Locate the cell with the specified text and output its (x, y) center coordinate. 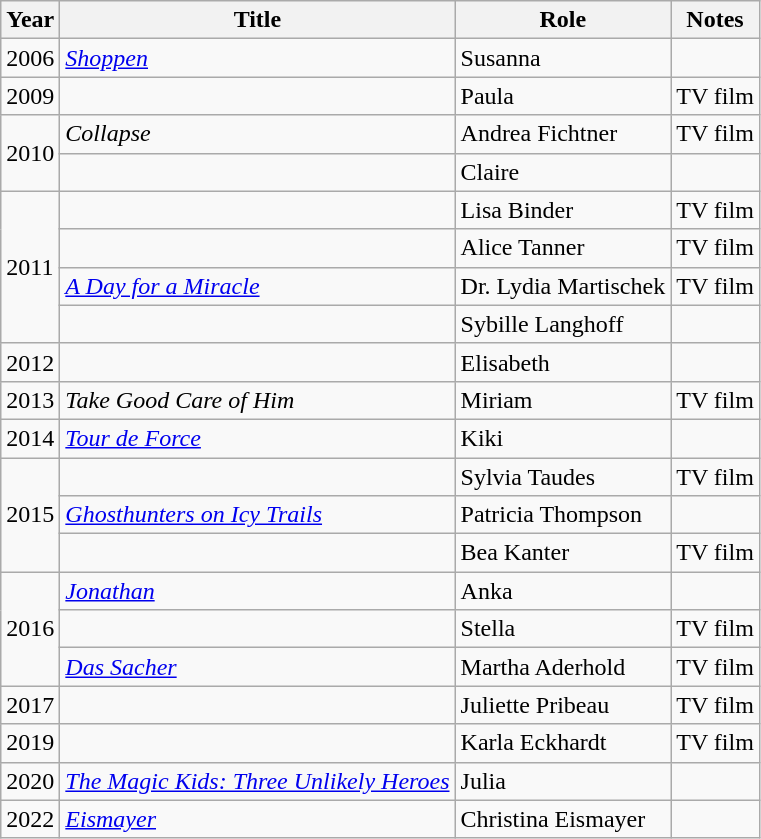
Andrea Fichtner (563, 134)
2022 (30, 819)
Kiki (563, 438)
2012 (30, 362)
2015 (30, 515)
The Magic Kids: Three Unlikely Heroes (258, 781)
Title (258, 20)
2011 (30, 267)
Take Good Care of Him (258, 400)
2017 (30, 705)
2013 (30, 400)
Patricia Thompson (563, 515)
Dr. Lydia Martischek (563, 286)
Tour de Force (258, 438)
Sybille Langhoff (563, 324)
Alice Tanner (563, 248)
Paula (563, 96)
A Day for a Miracle (258, 286)
Susanna (563, 58)
Eismayer (258, 819)
Year (30, 20)
Elisabeth (563, 362)
Julia (563, 781)
2006 (30, 58)
Christina Eismayer (563, 819)
Notes (716, 20)
2020 (30, 781)
Role (563, 20)
Martha Aderhold (563, 667)
2014 (30, 438)
Collapse (258, 134)
Karla Eckhardt (563, 743)
Sylvia Taudes (563, 477)
Das Sacher (258, 667)
2019 (30, 743)
2010 (30, 153)
Bea Kanter (563, 553)
Miriam (563, 400)
Juliette Pribeau (563, 705)
Stella (563, 629)
Anka (563, 591)
2016 (30, 629)
Claire (563, 172)
Shoppen (258, 58)
2009 (30, 96)
Ghosthunters on Icy Trails (258, 515)
Jonathan (258, 591)
Lisa Binder (563, 210)
